Return the [X, Y] coordinate for the center point of the cell that contains the specified text.  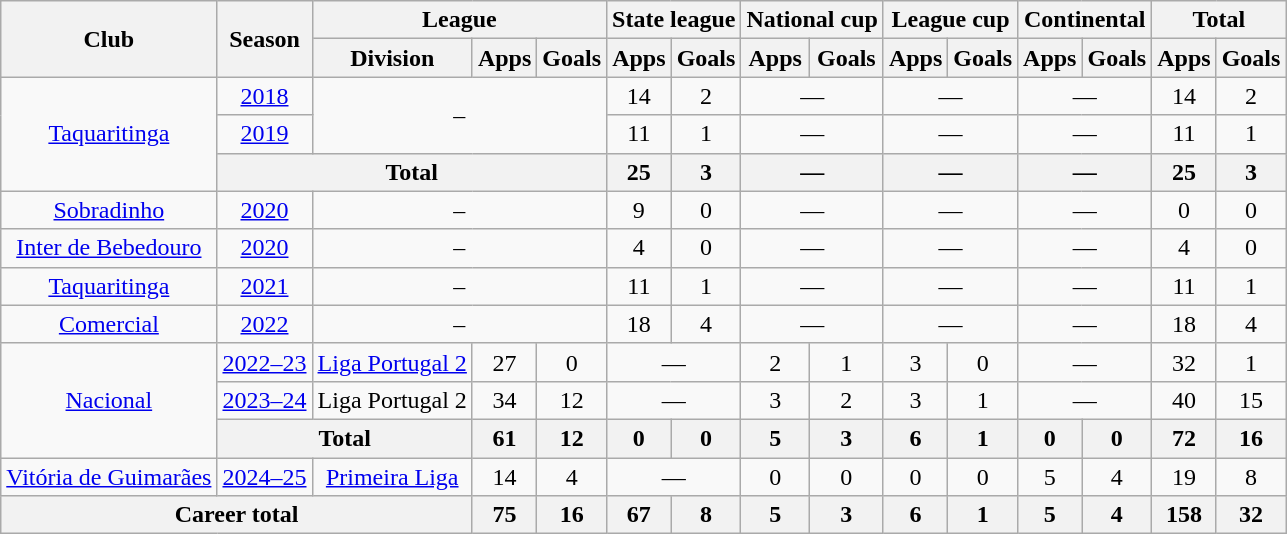
61 [504, 438]
2019 [264, 134]
Club [109, 39]
League [460, 20]
Comercial [109, 324]
158 [1184, 515]
72 [1184, 438]
League cup [950, 20]
Season [264, 39]
2018 [264, 96]
Primeira Liga [392, 477]
67 [639, 515]
Inter de Bebedouro [109, 248]
Vitória de Guimarães [109, 477]
19 [1184, 477]
Continental [1085, 20]
Nacional [109, 400]
National cup [812, 20]
Sobradinho [109, 210]
15 [1251, 400]
9 [639, 210]
34 [504, 400]
27 [504, 362]
2023–24 [264, 400]
2022 [264, 324]
2021 [264, 286]
State league [674, 20]
Division [392, 58]
2022–23 [264, 362]
2024–25 [264, 477]
40 [1184, 400]
Career total [237, 515]
75 [504, 515]
